Extract the (X, Y) coordinate from the center of the cell holding the provided text.  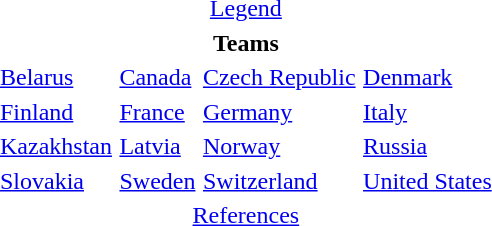
Switzerland (279, 181)
Latvia (158, 147)
Germany (279, 112)
Norway (279, 147)
France (158, 112)
Sweden (158, 181)
Czech Republic (279, 77)
Canada (158, 77)
